Output the (x, y) coordinate of the center of the cell containing the given text.  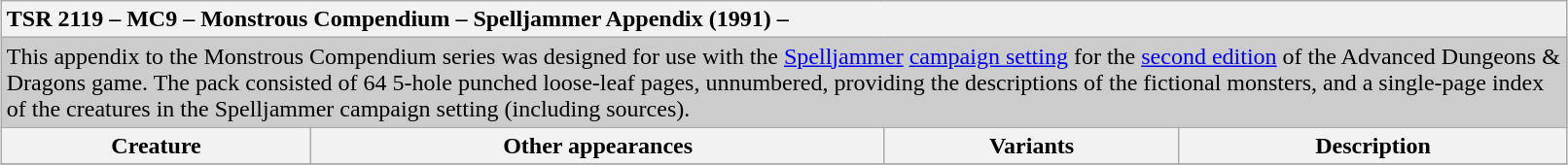
Other appearances (597, 146)
TSR 2119 – MC9 – Monstrous Compendium – Spelljammer Appendix (1991) – (784, 19)
Creature (156, 146)
Variants (1031, 146)
Description (1373, 146)
